Scan for the cell matching the given text and deliver its (x, y) coordinate at center. 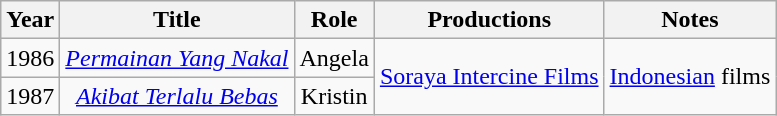
Title (177, 20)
Akibat Terlalu Bebas (177, 96)
Kristin (334, 96)
Notes (690, 20)
Soraya Intercine Films (489, 77)
1987 (30, 96)
1986 (30, 58)
Permainan Yang Nakal (177, 58)
Angela (334, 58)
Productions (489, 20)
Indonesian films (690, 77)
Year (30, 20)
Role (334, 20)
